Identify which cell holds the provided text, then report its (x, y) central coordinate. 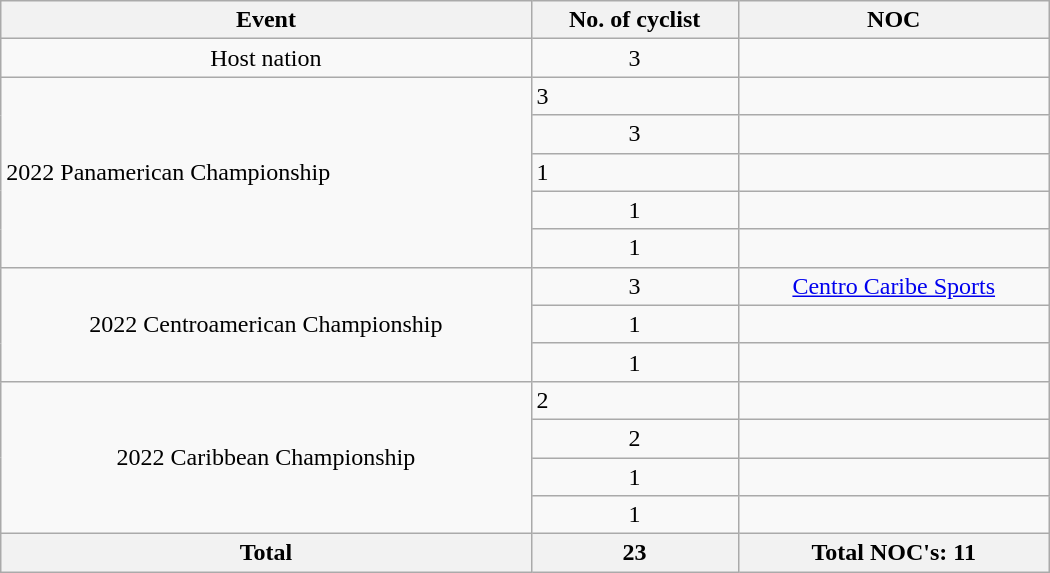
2022 Centroamerican Championship (266, 324)
Centro Caribe Sports (894, 286)
NOC (894, 20)
Total (266, 553)
Total NOC's: 11 (894, 553)
2022 Panamerican Championship (266, 172)
Host nation (266, 58)
Event (266, 20)
23 (634, 553)
No. of cyclist (634, 20)
2022 Caribbean Championship (266, 457)
